Determine the [X, Y] coordinate at the center of the cell enclosing the given text.  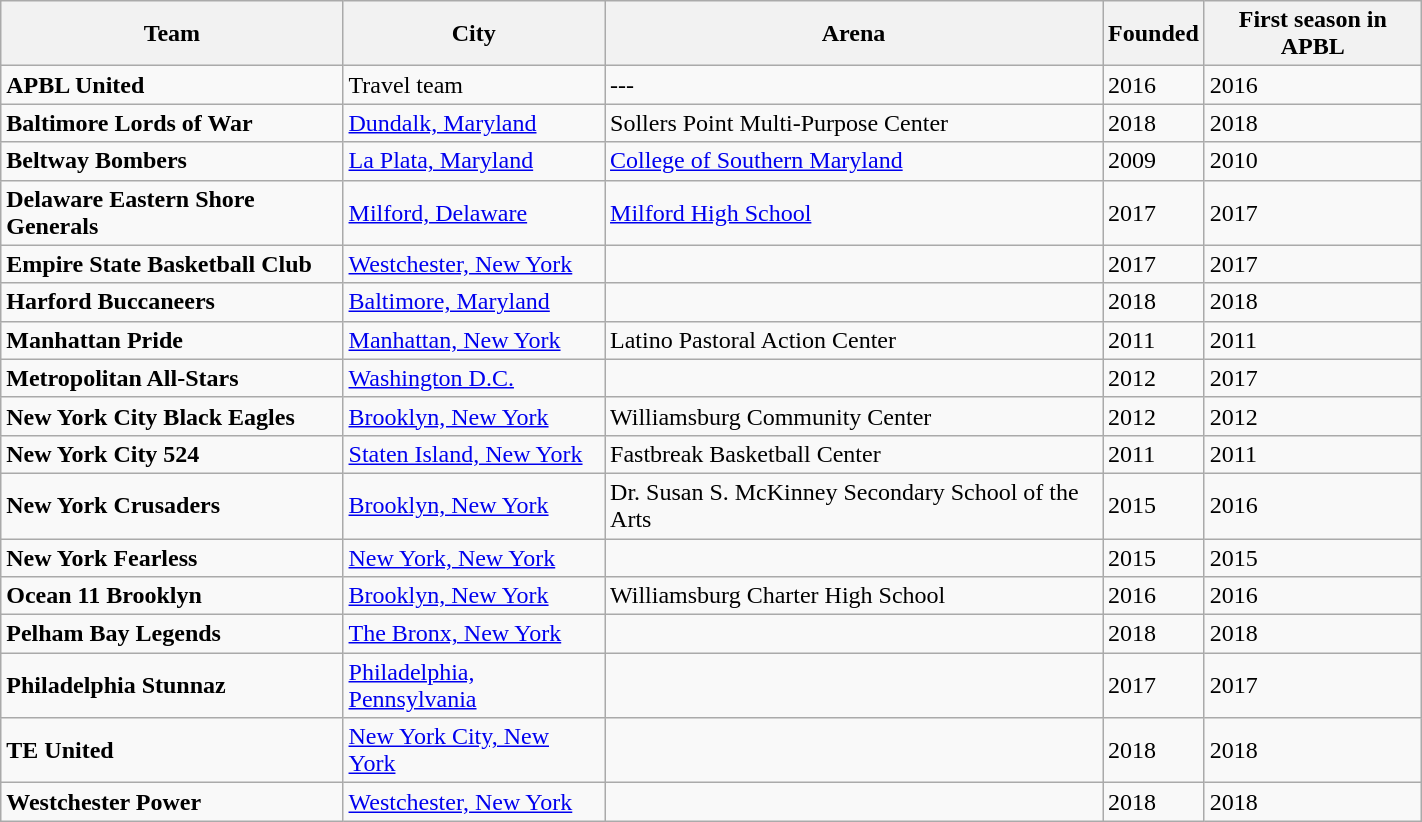
The Bronx, New York [474, 634]
New York City 524 [172, 454]
Westchester Power [172, 802]
Sollers Point Multi-Purpose Center [854, 123]
Beltway Bombers [172, 161]
Travel team [474, 85]
New York Crusaders [172, 506]
New York, New York [474, 557]
TE United [172, 750]
Baltimore, Maryland [474, 302]
Harford Buccaneers [172, 302]
Milford, Delaware [474, 212]
Dr. Susan S. McKinney Secondary School of the Arts [854, 506]
La Plata, Maryland [474, 161]
First season in APBL [1312, 34]
Latino Pastoral Action Center [854, 340]
2009 [1153, 161]
APBL United [172, 85]
Staten Island, New York [474, 454]
Williamsburg Charter High School [854, 596]
New York City, New York [474, 750]
Metropolitan All-Stars [172, 378]
City [474, 34]
Team [172, 34]
Manhattan Pride [172, 340]
Pelham Bay Legends [172, 634]
Arena [854, 34]
College of Southern Maryland [854, 161]
Founded [1153, 34]
Philadelphia, Pennsylvania [474, 686]
Ocean 11 Brooklyn [172, 596]
Williamsburg Community Center [854, 416]
Fastbreak Basketball Center [854, 454]
Philadelphia Stunnaz [172, 686]
Washington D.C. [474, 378]
Empire State Basketball Club [172, 264]
Manhattan, New York [474, 340]
New York City Black Eagles [172, 416]
2010 [1312, 161]
Milford High School [854, 212]
Dundalk, Maryland [474, 123]
Baltimore Lords of War [172, 123]
Delaware Eastern Shore Generals [172, 212]
--- [854, 85]
New York Fearless [172, 557]
